Detect which cell encompasses the target text, then output its (x, y) center coordinate. 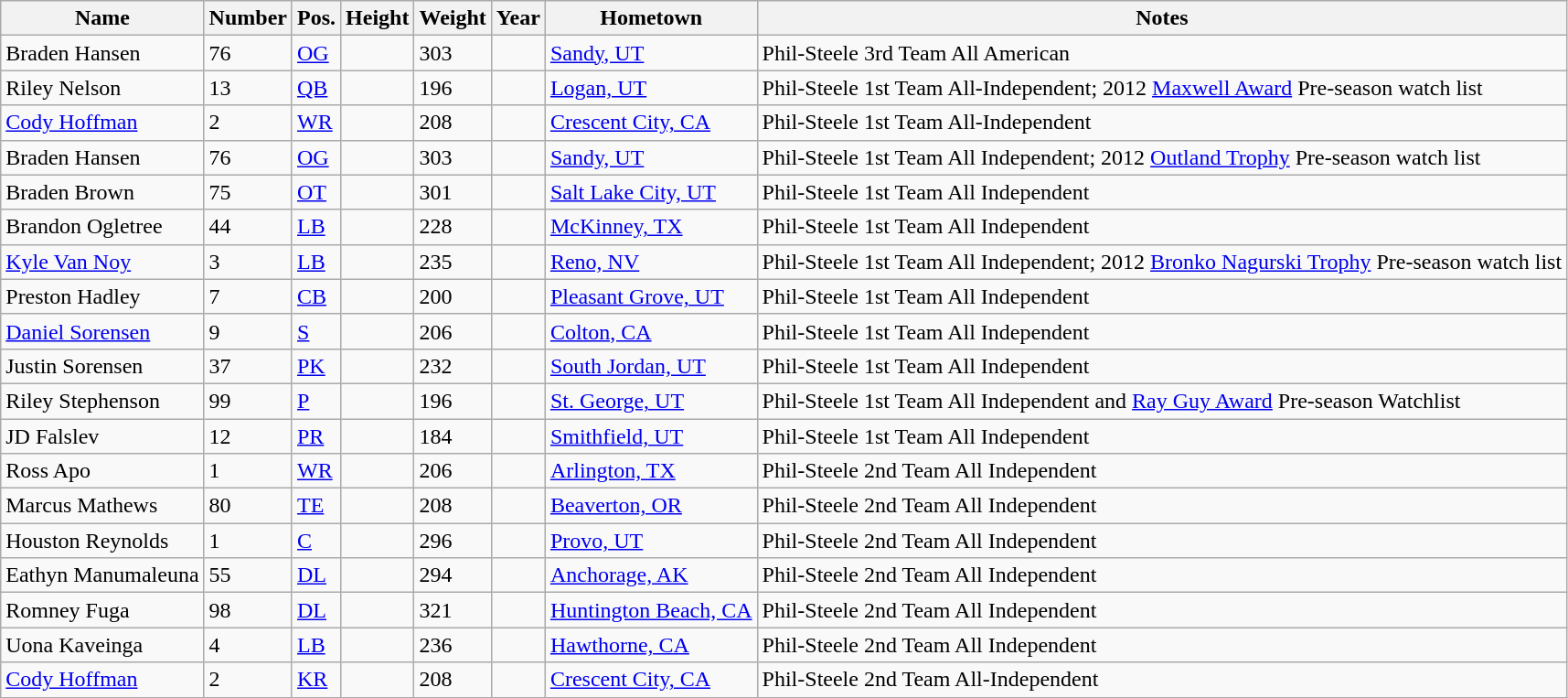
7 (248, 296)
37 (248, 366)
Phil-Steele 1st Team All Independent; 2012 Outland Trophy Pre-season watch list (1162, 157)
Weight (453, 18)
Height (378, 18)
Provo, UT (651, 541)
Hometown (651, 18)
Pos. (316, 18)
Braden Brown (102, 192)
Name (102, 18)
PR (316, 436)
Houston Reynolds (102, 541)
Kyle Van Noy (102, 262)
South Jordan, UT (651, 366)
Colton, CA (651, 331)
JD Falslev (102, 436)
Anchorage, AK (651, 575)
McKinney, TX (651, 227)
235 (453, 262)
Logan, UT (651, 88)
Beaverton, OR (651, 506)
228 (453, 227)
Phil-Steele 1st Team All-Independent; 2012 Maxwell Award Pre-season watch list (1162, 88)
Salt Lake City, UT (651, 192)
75 (248, 192)
Number (248, 18)
Year (517, 18)
80 (248, 506)
Ross Apo (102, 471)
Romney Fuga (102, 610)
PK (316, 366)
OT (316, 192)
294 (453, 575)
Uona Kaveinga (102, 645)
Justin Sorensen (102, 366)
TE (316, 506)
Marcus Mathews (102, 506)
Phil-Steele 3rd Team All American (1162, 53)
Daniel Sorensen (102, 331)
Riley Stephenson (102, 401)
P (316, 401)
44 (248, 227)
CB (316, 296)
184 (453, 436)
301 (453, 192)
Phil-Steele 1st Team All-Independent (1162, 123)
Reno, NV (651, 262)
321 (453, 610)
C (316, 541)
99 (248, 401)
3 (248, 262)
Riley Nelson (102, 88)
12 (248, 436)
S (316, 331)
Smithfield, UT (651, 436)
200 (453, 296)
232 (453, 366)
Hawthorne, CA (651, 645)
13 (248, 88)
Phil-Steele 2nd Team All-Independent (1162, 680)
Phil-Steele 1st Team All Independent; 2012 Bronko Nagurski Trophy Pre-season watch list (1162, 262)
Phil-Steele 1st Team All Independent and Ray Guy Award Pre-season Watchlist (1162, 401)
QB (316, 88)
Eathyn Manumaleuna (102, 575)
Pleasant Grove, UT (651, 296)
Huntington Beach, CA (651, 610)
98 (248, 610)
236 (453, 645)
296 (453, 541)
9 (248, 331)
Preston Hadley (102, 296)
4 (248, 645)
St. George, UT (651, 401)
Notes (1162, 18)
Brandon Ogletree (102, 227)
KR (316, 680)
55 (248, 575)
Arlington, TX (651, 471)
